For the text-containing cell, return its midpoint in [x, y] coordinate format. 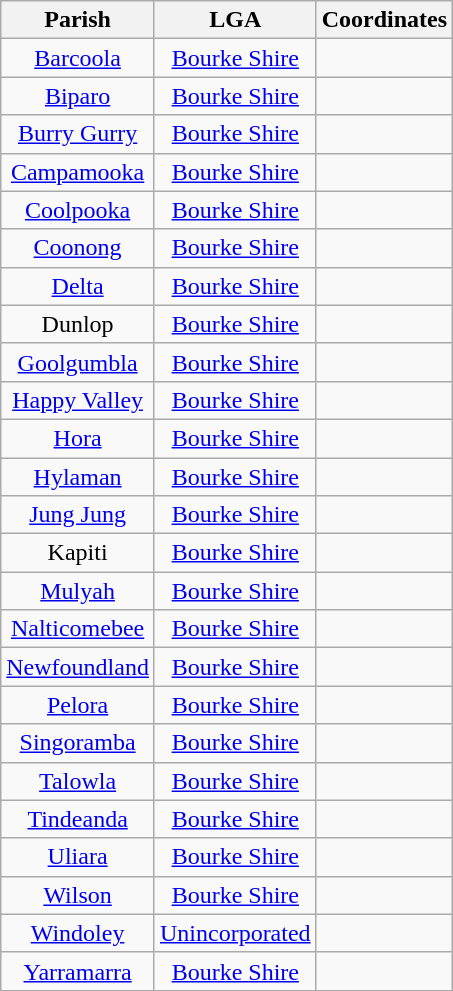
Hora [78, 438]
Kapiti [78, 553]
Hylaman [78, 477]
Windoley [78, 933]
Coolpooka [78, 210]
Delta [78, 286]
Barcoola [78, 58]
Goolgumbla [78, 362]
Parish [78, 20]
Singoramba [78, 743]
Wilson [78, 895]
Uliara [78, 857]
Coonong [78, 248]
Jung Jung [78, 515]
LGA [235, 20]
Coordinates [384, 20]
Pelora [78, 705]
Campamooka [78, 172]
Talowla [78, 781]
Biparo [78, 96]
Newfoundland [78, 667]
Tindeanda [78, 819]
Mulyah [78, 591]
Yarramarra [78, 971]
Burry Gurry [78, 134]
Unincorporated [235, 933]
Happy Valley [78, 400]
Nalticomebee [78, 629]
Dunlop [78, 324]
